Output the (X, Y) coordinate of the center of the cell containing the given text.  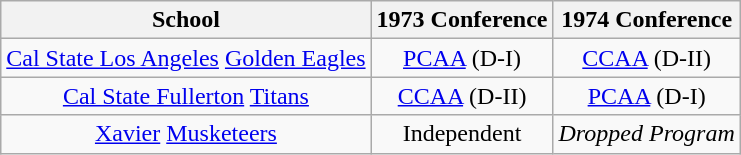
Independent (462, 134)
Xavier Musketeers (186, 134)
Cal State Los Angeles Golden Eagles (186, 58)
School (186, 20)
1974 Conference (646, 20)
1973 Conference (462, 20)
Dropped Program (646, 134)
Cal State Fullerton Titans (186, 96)
